Pinpoint the cell where the given text exists, returning its (X, Y) midpoint coordinate. 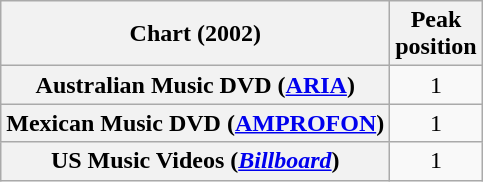
Mexican Music DVD (AMPROFON) (196, 123)
Chart (2002) (196, 34)
Australian Music DVD (ARIA) (196, 85)
Peakposition (436, 34)
US Music Videos (Billboard) (196, 161)
